Output the (X, Y) coordinate of the center of the cell containing the given text.  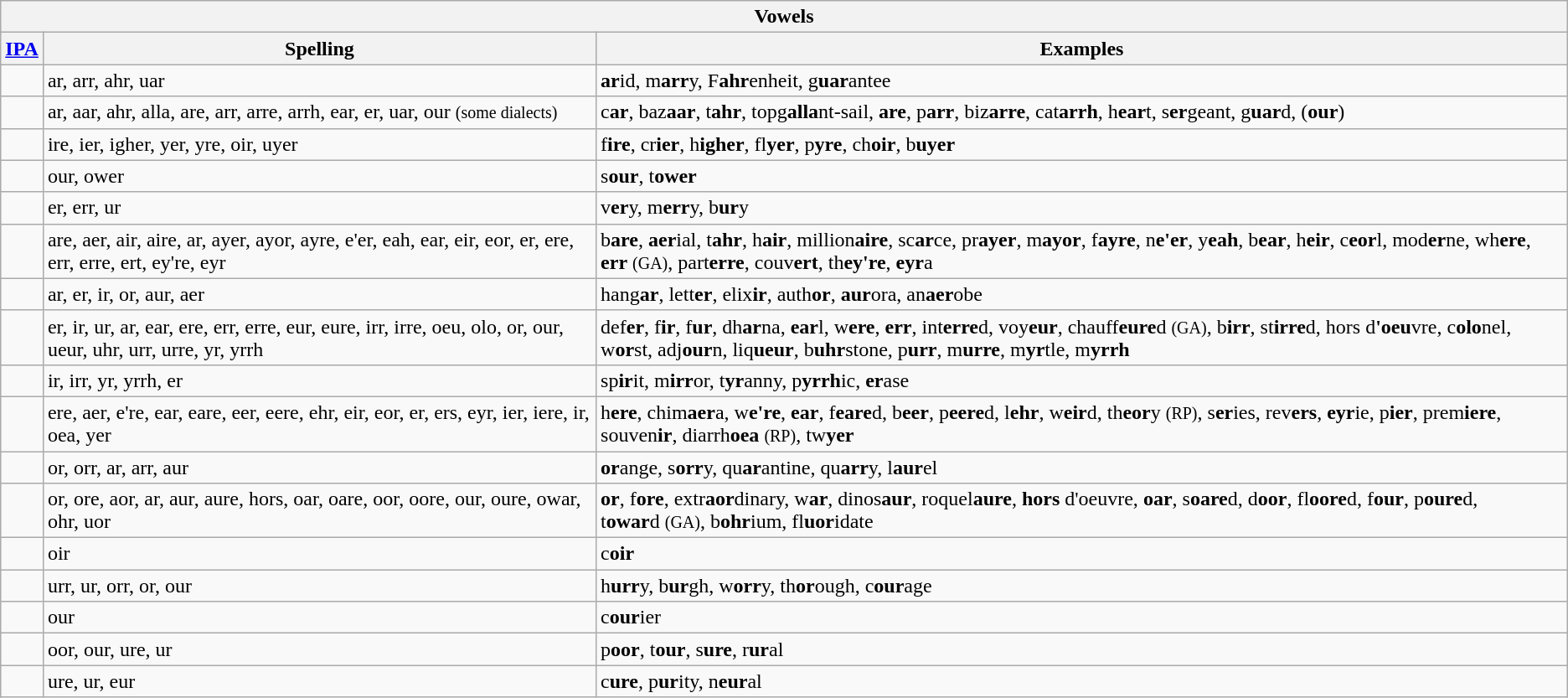
ere, aer, e're, ear, eare, eer, eere, ehr, eir, eor, er, ers, eyr, ier, iere, ir, oea, yer (319, 424)
or, fore, extraordinary, war, dinosaur, roquelaure, hors d'oeuvre, oar, soared, door, floored, four, poured, toward (GA), bohrium, fluoridate (1082, 511)
ar, arr, ahr, uar (319, 80)
sour, tower (1082, 176)
ure, ur, eur (319, 681)
hurry, burgh, worry, thorough, courage (1082, 586)
are, aer, air, aire, ar, ayer, ayor, ayre, e'er, eah, ear, eir, eor, er, ere, err, erre, ert, ey're, eyr (319, 251)
fire, crier, higher, flyer, pyre, choir, buyer (1082, 144)
arid, marry, Fahrenheit, guarantee (1082, 80)
er, ir, ur, ar, ear, ere, err, erre, eur, eure, irr, irre, oeu, olo, or, our, ueur, uhr, urr, urre, yr, yrrh (319, 337)
our, ower (319, 176)
Examples (1082, 49)
car, bazaar, tahr, topgallant-sail, are, parr, bizarre, catarrh, heart, sergeant, guard, (our) (1082, 112)
orange, sorry, quarantine, quarry, laurel (1082, 467)
or, ore, aor, ar, aur, aure, hors, oar, oare, oor, oore, our, oure, owar, ohr, uor (319, 511)
er, err, ur (319, 208)
ar, er, ir, or, aur, aer (319, 294)
ire, ier, igher, yer, yre, oir, uyer (319, 144)
IPA (22, 49)
hangar, letter, elixir, author, aurora, anaerobe (1082, 294)
urr, ur, orr, or, our (319, 586)
poor, tour, sure, rural (1082, 649)
oor, our, ure, ur (319, 649)
ar, aar, ahr, alla, are, arr, arre, arrh, ear, er, uar, our (some dialects) (319, 112)
courier (1082, 618)
Vowels (784, 17)
spirit, mirror, tyranny, pyrrhic, erase (1082, 380)
oir (319, 554)
very, merry, bury (1082, 208)
cure, purity, neural (1082, 681)
here, chimaera, we're, ear, feared, beer, peered, lehr, weird, theory (RP), series, revers, eyrie, pier, premiere, souvenir, diarrhoea (RP), twyer (1082, 424)
Spelling (319, 49)
coir (1082, 554)
our (319, 618)
or, orr, ar, arr, aur (319, 467)
ir, irr, yr, yrrh, er (319, 380)
